Find where the given text appears and provide that cell's center as (x, y) coordinate. 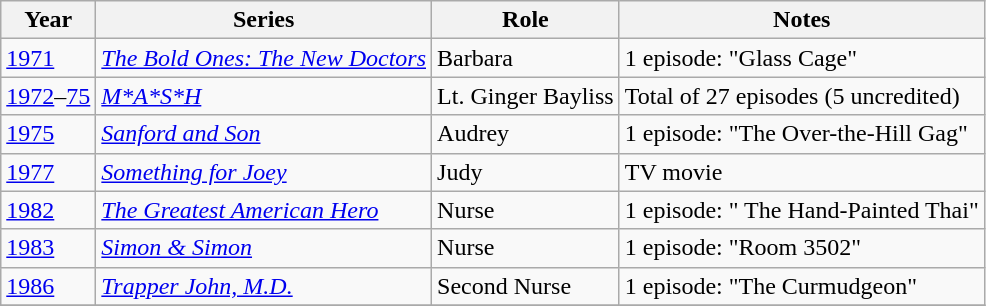
1 episode: "Room 3502" (802, 248)
1 episode: "The Over-the-Hill Gag" (802, 134)
Notes (802, 20)
Series (264, 20)
TV movie (802, 172)
Barbara (526, 58)
1982 (48, 210)
Trapper John, M.D. (264, 286)
1983 (48, 248)
1 episode: " The Hand-Painted Thai" (802, 210)
Sanford and Son (264, 134)
1 episode: "Glass Cage" (802, 58)
Something for Joey (264, 172)
M*A*S*H (264, 96)
1975 (48, 134)
Second Nurse (526, 286)
Audrey (526, 134)
Simon & Simon (264, 248)
Role (526, 20)
1972–75 (48, 96)
Judy (526, 172)
Total of 27 episodes (5 uncredited) (802, 96)
1986 (48, 286)
1971 (48, 58)
Year (48, 20)
1 episode: "The Curmudgeon" (802, 286)
1977 (48, 172)
Lt. Ginger Bayliss (526, 96)
The Greatest American Hero (264, 210)
The Bold Ones: The New Doctors (264, 58)
